Return (x, y) of the center of cell containing provided text 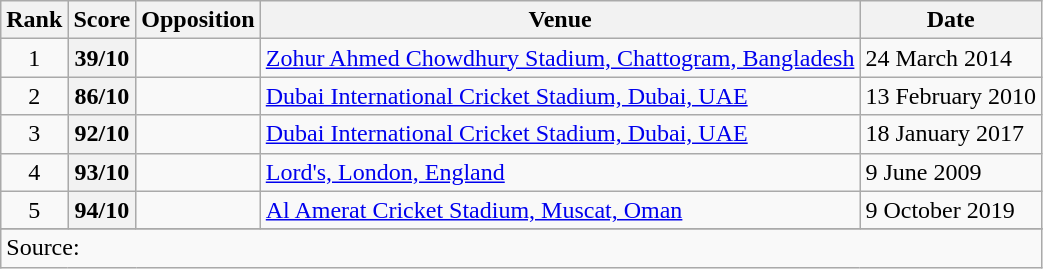
4 (34, 172)
Al Amerat Cricket Stadium, Muscat, Oman (560, 210)
1 (34, 58)
Zohur Ahmed Chowdhury Stadium, Chattogram, Bangladesh (560, 58)
39/10 (102, 58)
13 February 2010 (951, 96)
18 January 2017 (951, 134)
2 (34, 96)
3 (34, 134)
86/10 (102, 96)
Date (951, 20)
9 October 2019 (951, 210)
Score (102, 20)
94/10 (102, 210)
24 March 2014 (951, 58)
5 (34, 210)
9 June 2009 (951, 172)
Source: (522, 248)
93/10 (102, 172)
92/10 (102, 134)
Venue (560, 20)
Rank (34, 20)
Opposition (198, 20)
Lord's, London, England (560, 172)
